Detect which cell encompasses the target text, then output its [X, Y] center coordinate. 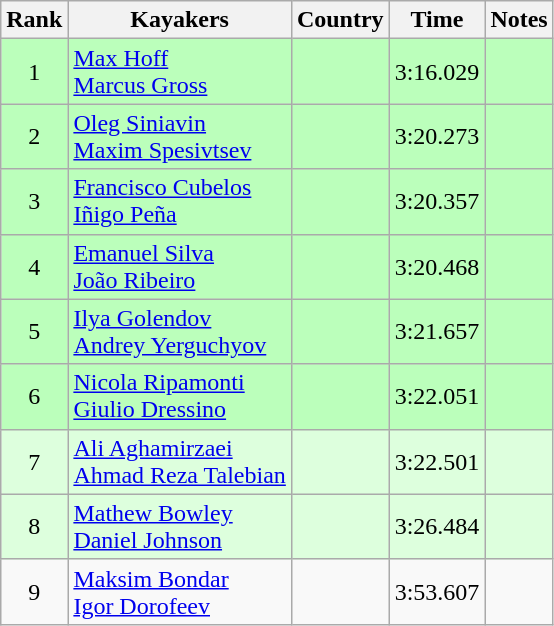
7 [34, 462]
Emanuel SilvaJoão Ribeiro [180, 266]
Francisco CubelosIñigo Peña [180, 202]
3:21.657 [437, 332]
4 [34, 266]
3 [34, 202]
Country [340, 20]
Oleg SiniavinMaxim Spesivtsev [180, 136]
Max HoffMarcus Gross [180, 72]
Ilya GolendovAndrey Yerguchyov [180, 332]
3:20.357 [437, 202]
Time [437, 20]
3:53.607 [437, 592]
3:22.051 [437, 396]
Maksim BondarIgor Dorofeev [180, 592]
3:16.029 [437, 72]
3:20.273 [437, 136]
6 [34, 396]
3:22.501 [437, 462]
Nicola RipamontiGiulio Dressino [180, 396]
Kayakers [180, 20]
2 [34, 136]
Rank [34, 20]
9 [34, 592]
8 [34, 526]
Mathew BowleyDaniel Johnson [180, 526]
Notes [519, 20]
Ali AghamirzaeiAhmad Reza Talebian [180, 462]
3:26.484 [437, 526]
1 [34, 72]
3:20.468 [437, 266]
5 [34, 332]
